Search for the cell housing the specified text and yield its [x, y] center coordinate. 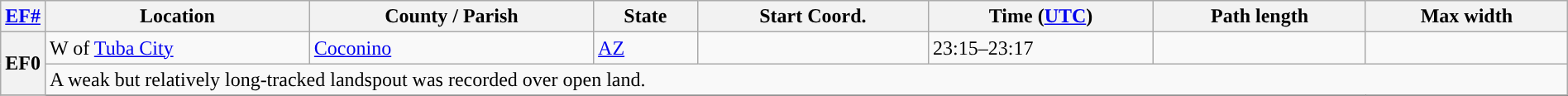
Time (UTC) [1041, 17]
W of Tuba City [177, 48]
State [646, 17]
Path length [1260, 17]
23:15–23:17 [1041, 48]
County / Parish [452, 17]
Location [177, 17]
Coconino [452, 48]
A weak but relatively long-tracked landspout was recorded over open land. [806, 79]
EF# [23, 17]
Start Coord. [812, 17]
EF0 [23, 64]
AZ [646, 48]
Max width [1466, 17]
